Return (x, y) of the center of cell containing provided text 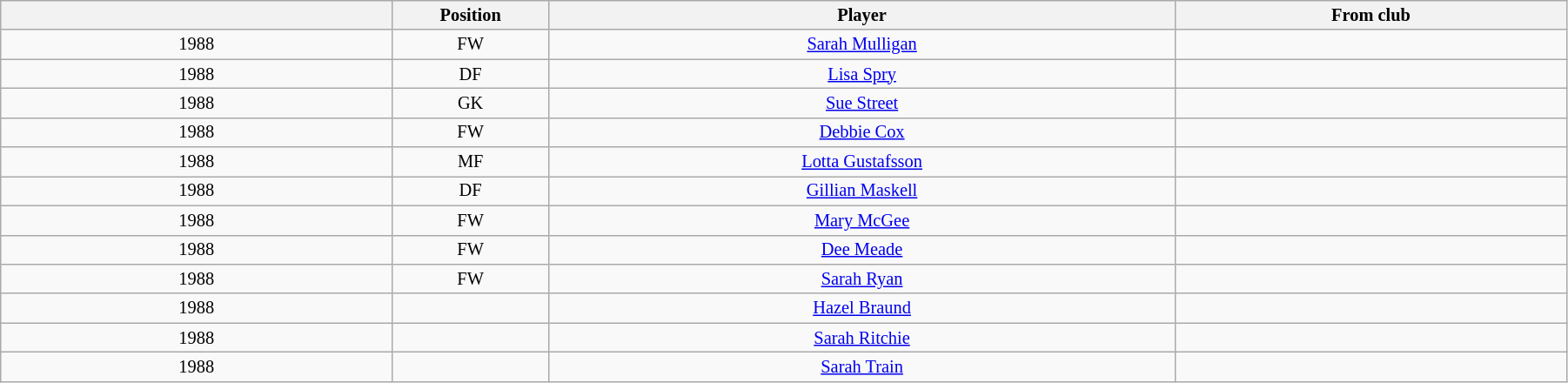
Sue Street (862, 103)
GK (471, 103)
Position (471, 15)
From club (1371, 15)
Lotta Gustafsson (862, 162)
Sarah Ryan (862, 279)
Sarah Mulligan (862, 44)
Player (862, 15)
Hazel Braund (862, 308)
Lisa Spry (862, 74)
Mary McGee (862, 220)
MF (471, 162)
Gillian Maskell (862, 191)
Dee Meade (862, 250)
Debbie Cox (862, 132)
Sarah Ritchie (862, 338)
Sarah Train (862, 366)
